Determine the [X, Y] coordinate at the center of the cell enclosing the given text.  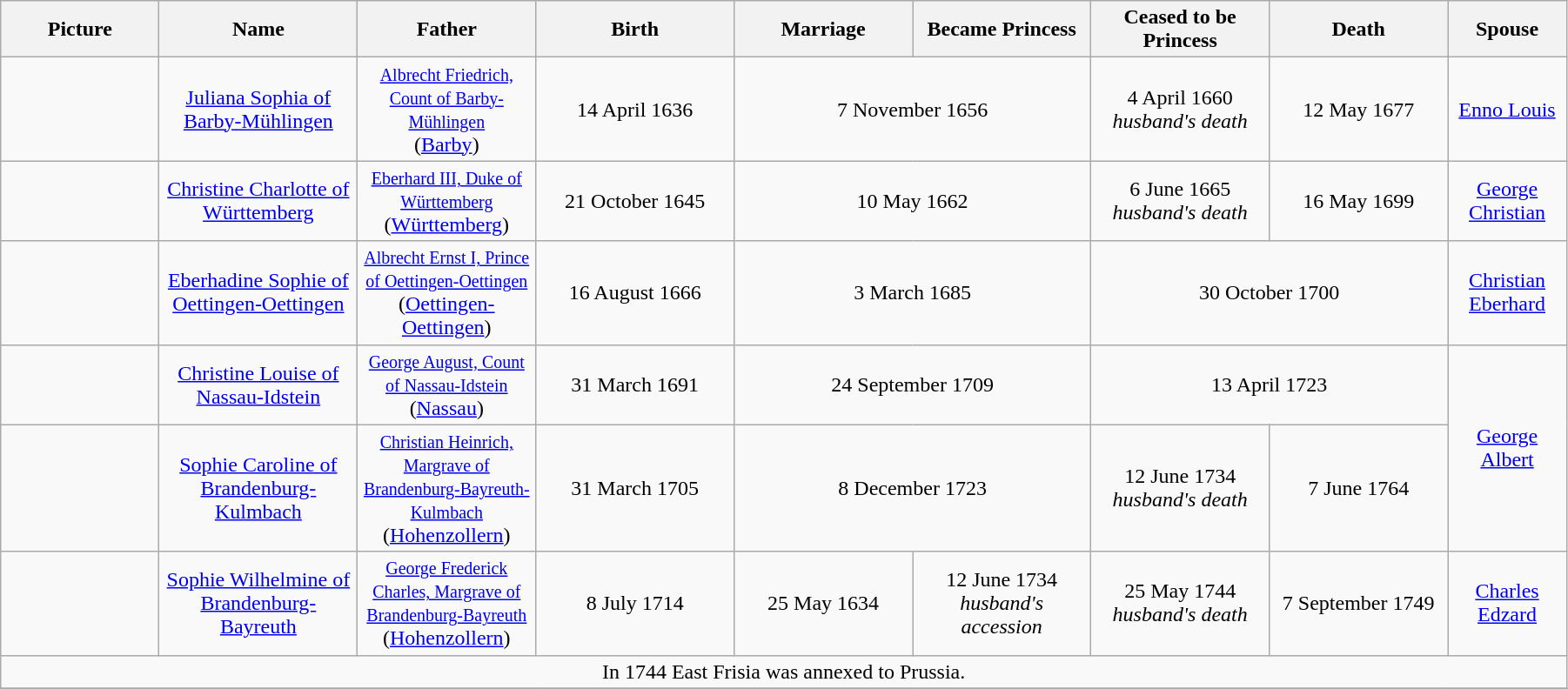
Eberhadine Sophie of Oettingen-Oettingen [258, 292]
Father [447, 30]
George August, Count of Nassau-Idstein (Nassau) [447, 385]
Juliana Sophia of Barby-Mühlingen [258, 110]
Sophie Caroline of Brandenburg-Kulmbach [258, 488]
12 June 1734husband's death [1180, 488]
16 August 1666 [635, 292]
12 May 1677 [1359, 110]
25 May 1744husband's death [1180, 604]
Charles Edzard [1507, 604]
Christine Charlotte of Württemberg [258, 201]
Christine Louise of Nassau-Idstein [258, 385]
In 1744 East Frisia was annexed to Prussia. [784, 672]
Birth [635, 30]
George Frederick Charles, Margrave of Brandenburg-Bayreuth (Hohenzollern) [447, 604]
7 September 1749 [1359, 604]
George Christian [1507, 201]
6 June 1665husband's death [1180, 201]
8 July 1714 [635, 604]
Christian Eberhard [1507, 292]
30 October 1700 [1270, 292]
Picture [80, 30]
31 March 1691 [635, 385]
3 March 1685 [913, 292]
31 March 1705 [635, 488]
24 September 1709 [913, 385]
Marriage [823, 30]
8 December 1723 [913, 488]
Name [258, 30]
Became Princess [1002, 30]
25 May 1634 [823, 604]
Death [1359, 30]
12 June 1734husband's accession [1002, 604]
14 April 1636 [635, 110]
Enno Louis [1507, 110]
Ceased to be Princess [1180, 30]
7 November 1656 [913, 110]
Spouse [1507, 30]
13 April 1723 [1270, 385]
Christian Heinrich, Margrave of Brandenburg-Bayreuth-Kulmbach (Hohenzollern) [447, 488]
Albrecht Friedrich, Count of Barby-Mühlingen (Barby) [447, 110]
4 April 1660husband's death [1180, 110]
George Albert [1507, 448]
16 May 1699 [1359, 201]
Eberhard III, Duke of Württemberg (Württemberg) [447, 201]
21 October 1645 [635, 201]
Albrecht Ernst I, Prince of Oettingen-Oettingen (Oettingen-Oettingen) [447, 292]
10 May 1662 [913, 201]
7 June 1764 [1359, 488]
Sophie Wilhelmine of Brandenburg-Bayreuth [258, 604]
